Search for the cell housing the specified text and yield its [X, Y] center coordinate. 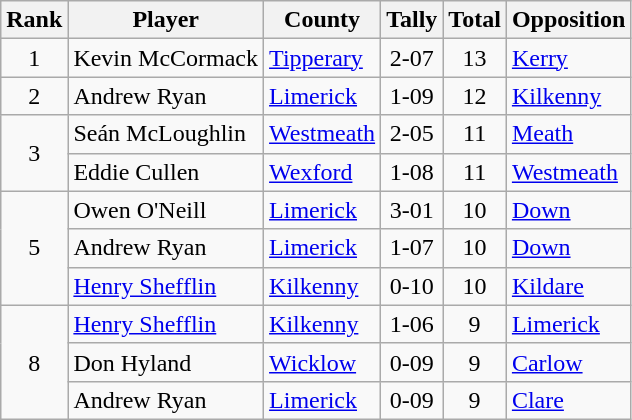
Wicklow [322, 362]
County [322, 20]
1-06 [412, 324]
Clare [568, 400]
Tally [412, 20]
0-10 [412, 286]
3-01 [412, 210]
8 [34, 362]
1 [34, 58]
Kerry [568, 58]
1-08 [412, 172]
Kevin McCormack [166, 58]
Player [166, 20]
Carlow [568, 362]
Rank [34, 20]
Wexford [322, 172]
1-07 [412, 248]
Eddie Cullen [166, 172]
Meath [568, 134]
5 [34, 248]
Total [475, 20]
2-05 [412, 134]
Seán McLoughlin [166, 134]
3 [34, 153]
12 [475, 96]
Owen O'Neill [166, 210]
1-09 [412, 96]
2 [34, 96]
Opposition [568, 20]
13 [475, 58]
Kildare [568, 286]
Don Hyland [166, 362]
Tipperary [322, 58]
2-07 [412, 58]
